Pinpoint the cell where the given text exists, returning its (x, y) midpoint coordinate. 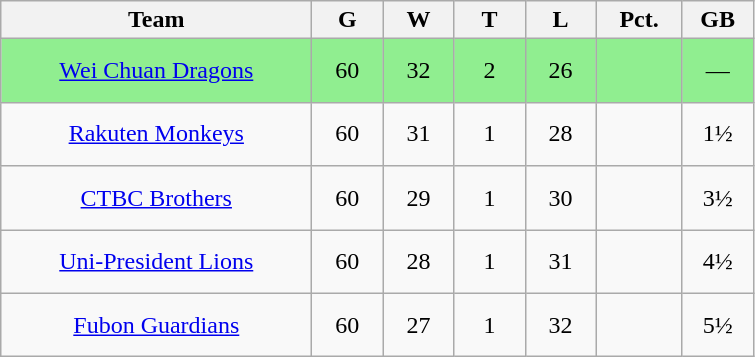
— (718, 71)
5½ (718, 325)
T (490, 20)
29 (418, 198)
30 (560, 198)
Wei Chuan Dragons (156, 71)
Team (156, 20)
Fubon Guardians (156, 325)
27 (418, 325)
26 (560, 71)
G (348, 20)
Uni-President Lions (156, 262)
2 (490, 71)
L (560, 20)
Rakuten Monkeys (156, 134)
Pct. (639, 20)
CTBC Brothers (156, 198)
W (418, 20)
4½ (718, 262)
1½ (718, 134)
3½ (718, 198)
GB (718, 20)
